Pinpoint the cell where the given text exists, returning its [x, y] midpoint coordinate. 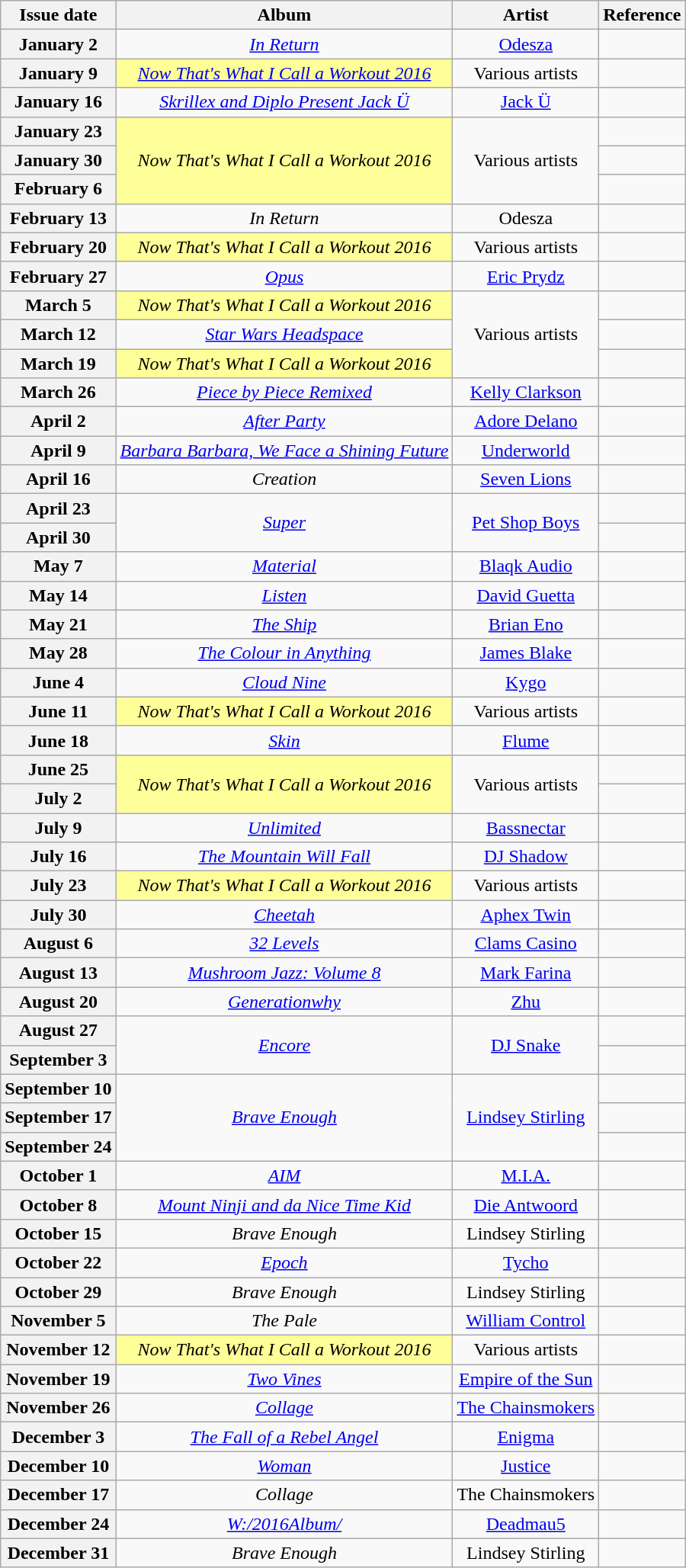
Cheetah [284, 915]
Brian Eno [526, 624]
February 6 [58, 189]
April 30 [58, 537]
After Party [284, 422]
March 19 [58, 364]
July 16 [58, 857]
Star Wars Headspace [284, 334]
June 25 [58, 769]
January 23 [58, 131]
Die Antwoord [526, 1204]
May 14 [58, 595]
The Fall of a Rebel Angel [284, 1437]
Kelly Clarkson [526, 393]
Seven Lions [526, 479]
November 26 [58, 1408]
November 5 [58, 1321]
Blaqk Audio [526, 566]
December 10 [58, 1466]
Woman [284, 1466]
Aphex Twin [526, 915]
Epoch [284, 1262]
January 2 [58, 44]
May 28 [58, 653]
Listen [284, 595]
June 18 [58, 740]
September 17 [58, 1117]
Mount Ninji and da Nice Time Kid [284, 1204]
AIM [284, 1175]
October 29 [58, 1292]
32 Levels [284, 944]
November 19 [58, 1379]
The Mountain Will Fall [284, 857]
Encore [284, 1045]
The Colour in Anything [284, 653]
August 20 [58, 1002]
August 13 [58, 973]
October 8 [58, 1204]
Artist [526, 15]
June 4 [58, 682]
April 9 [58, 451]
May 21 [58, 624]
W:/2016Album/ [284, 1524]
Issue date [58, 15]
December 17 [58, 1495]
Creation [284, 479]
April 2 [58, 422]
January 30 [58, 160]
Enigma [526, 1437]
Zhu [526, 1002]
Mushroom Jazz: Volume 8 [284, 973]
Piece by Piece Remixed [284, 393]
April 16 [58, 479]
April 23 [58, 508]
Bassnectar [526, 827]
February 13 [58, 218]
March 12 [58, 334]
May 7 [58, 566]
July 9 [58, 827]
August 6 [58, 944]
July 23 [58, 886]
Skin [284, 740]
January 16 [58, 102]
Adore Delano [526, 422]
February 20 [58, 247]
DJ Snake [526, 1045]
Two Vines [284, 1379]
Reference [642, 15]
David Guetta [526, 595]
August 27 [58, 1031]
Jack Ü [526, 102]
Opus [284, 276]
Material [284, 566]
DJ Shadow [526, 857]
Barbara Barbara, We Face a Shining Future [284, 451]
Generationwhy [284, 1002]
Eric Prydz [526, 276]
January 9 [58, 73]
October 15 [58, 1233]
Deadmau5 [526, 1524]
Underworld [526, 451]
Cloud Nine [284, 682]
Kygo [526, 682]
James Blake [526, 653]
July 2 [58, 798]
Album [284, 15]
November 12 [58, 1350]
The Ship [284, 624]
Flume [526, 740]
Justice [526, 1466]
Unlimited [284, 827]
Mark Farina [526, 973]
Super [284, 523]
Pet Shop Boys [526, 523]
March 5 [58, 305]
Skrillex and Diplo Present Jack Ü [284, 102]
October 22 [58, 1262]
December 3 [58, 1437]
July 30 [58, 915]
September 10 [58, 1089]
Empire of the Sun [526, 1379]
March 26 [58, 393]
The Pale [284, 1321]
Clams Casino [526, 944]
Tycho [526, 1262]
October 1 [58, 1175]
December 31 [58, 1553]
December 24 [58, 1524]
September 3 [58, 1060]
M.I.A. [526, 1175]
February 27 [58, 276]
William Control [526, 1321]
September 24 [58, 1146]
June 11 [58, 711]
